Search for the cell housing the specified text and yield its [X, Y] center coordinate. 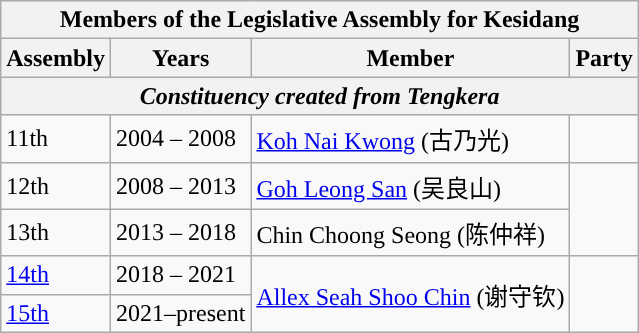
Years [180, 58]
2008 – 2013 [180, 186]
2004 – 2008 [180, 138]
Member [410, 58]
2013 – 2018 [180, 232]
11th [56, 138]
14th [56, 275]
Goh Leong San (吴良山) [410, 186]
12th [56, 186]
Allex Seah Shoo Chin (谢守钦) [410, 294]
2018 – 2021 [180, 275]
Koh Nai Kwong (古乃光) [410, 138]
Chin Choong Seong (陈仲祥) [410, 232]
Assembly [56, 58]
Party [604, 58]
Constituency created from Tengkera [320, 96]
2021–present [180, 313]
15th [56, 313]
13th [56, 232]
Members of the Legislative Assembly for Kesidang [320, 20]
